Find where the given text appears and provide that cell's center as [x, y] coordinate. 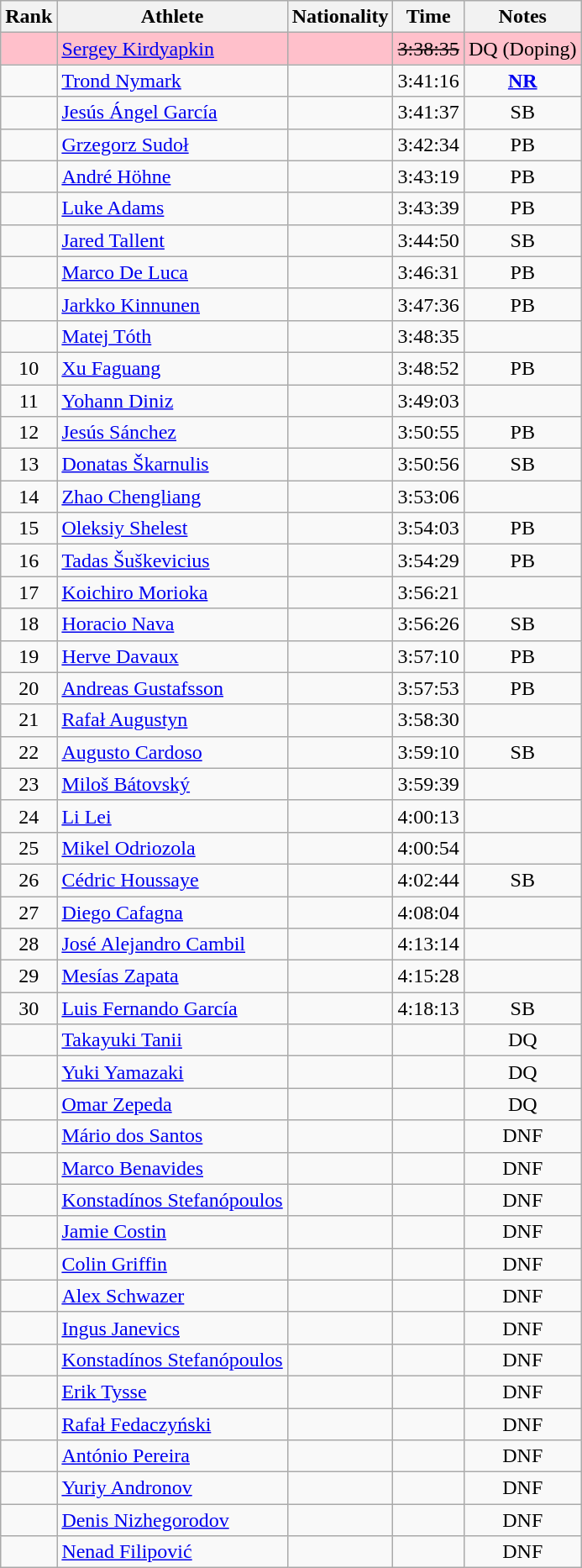
3:47:36 [428, 304]
17 [29, 592]
Koichiro Morioka [172, 592]
Nenad Filipović [172, 1552]
3:56:21 [428, 592]
29 [29, 976]
3:57:10 [428, 656]
3:48:35 [428, 336]
Miloš Bátovský [172, 784]
4:18:13 [428, 1008]
Jesús Sánchez [172, 433]
Marco Benavides [172, 1168]
23 [29, 784]
Herve Davaux [172, 656]
3:48:52 [428, 368]
3:50:56 [428, 465]
13 [29, 465]
André Höhne [172, 176]
3:43:39 [428, 208]
Jarkko Kinnunen [172, 304]
Alex Schwazer [172, 1296]
3:43:19 [428, 176]
3:44:50 [428, 240]
Ingus Janevics [172, 1328]
4:08:04 [428, 912]
3:49:03 [428, 401]
3:56:26 [428, 624]
Notes [522, 17]
Zhao Chengliang [172, 497]
3:58:30 [428, 720]
Li Lei [172, 816]
Athlete [172, 17]
Horacio Nava [172, 624]
Augusto Cardoso [172, 752]
26 [29, 880]
Jared Tallent [172, 240]
Time [428, 17]
Grzegorz Sudoł [172, 145]
11 [29, 401]
Rank [29, 17]
3:59:10 [428, 752]
Erik Tysse [172, 1392]
Nationality [340, 17]
Cédric Houssaye [172, 880]
3:41:37 [428, 113]
4:00:54 [428, 848]
Sergey Kirdyapkin [172, 49]
25 [29, 848]
Trond Nymark [172, 81]
4:02:44 [428, 880]
Oleksiy Shelest [172, 529]
Jesús Ángel García [172, 113]
Matej Tóth [172, 336]
30 [29, 1008]
Tadas Šuškevicius [172, 560]
Denis Nizhegorodov [172, 1520]
3:42:34 [428, 145]
10 [29, 368]
3:38:35 [428, 49]
Yuriy Andronov [172, 1488]
Omar Zepeda [172, 1104]
Takayuki Tanii [172, 1040]
Rafał Fedaczyński [172, 1424]
Luis Fernando García [172, 1008]
12 [29, 433]
3:59:39 [428, 784]
NR [522, 81]
Donatas Škarnulis [172, 465]
24 [29, 816]
21 [29, 720]
Colin Griffin [172, 1264]
4:00:13 [428, 816]
Andreas Gustafsson [172, 688]
DQ (Doping) [522, 49]
14 [29, 497]
3:57:53 [428, 688]
18 [29, 624]
Mikel Odriozola [172, 848]
3:46:31 [428, 272]
3:54:29 [428, 560]
Yuki Yamazaki [172, 1072]
Jamie Costin [172, 1232]
Rafał Augustyn [172, 720]
4:15:28 [428, 976]
19 [29, 656]
Luke Adams [172, 208]
Diego Cafagna [172, 912]
22 [29, 752]
Yohann Diniz [172, 401]
4:13:14 [428, 944]
20 [29, 688]
27 [29, 912]
3:41:16 [428, 81]
Mesías Zapata [172, 976]
15 [29, 529]
Marco De Luca [172, 272]
28 [29, 944]
António Pereira [172, 1456]
José Alejandro Cambil [172, 944]
3:50:55 [428, 433]
3:54:03 [428, 529]
16 [29, 560]
Mário dos Santos [172, 1136]
3:53:06 [428, 497]
Xu Faguang [172, 368]
